Determine the [X, Y] coordinate at the center of the cell enclosing the given text.  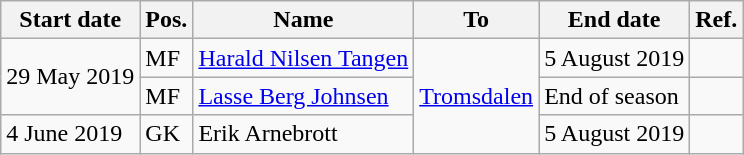
Pos. [166, 20]
Start date [70, 20]
End of season [614, 96]
End date [614, 20]
To [476, 20]
Tromsdalen [476, 96]
Name [304, 20]
GK [166, 134]
Harald Nilsen Tangen [304, 58]
Erik Arnebrott [304, 134]
4 June 2019 [70, 134]
29 May 2019 [70, 77]
Lasse Berg Johnsen [304, 96]
Ref. [716, 20]
